Capture the cell that displays the provided text and extract its (X, Y) central coordinate. 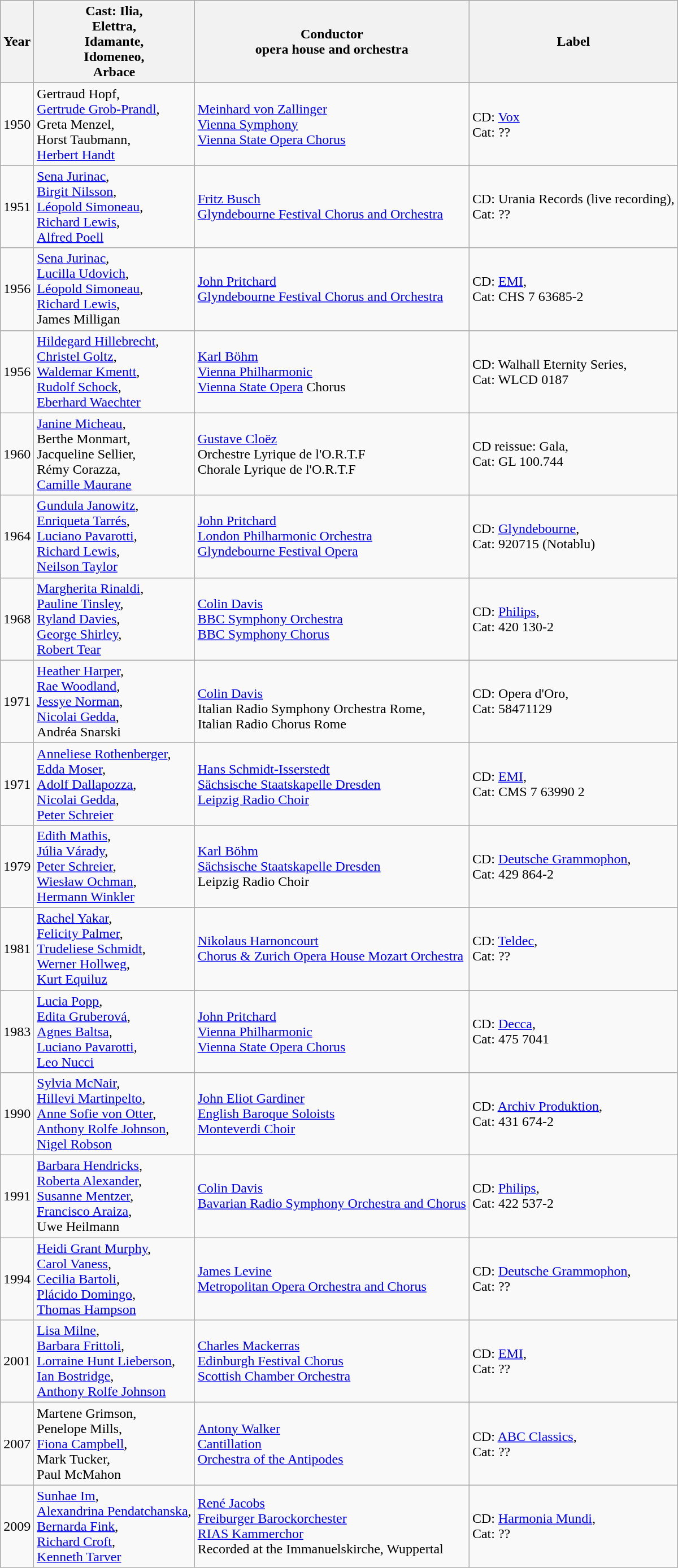
Meinhard von ZallingerVienna SymphonyVienna State Opera Chorus (332, 124)
Colin DavisBBC Symphony OrchestraBBC Symphony Chorus (332, 619)
Gustave CloëzOrchestre Lyrique de l'O.R.T.FChorale Lyrique de l'O.R.T.F (332, 454)
CD: Archiv Produktion,Cat: 431 674-2 (573, 1114)
1991 (17, 1196)
1950 (17, 124)
Lucia Popp,Edita Gruberová,Agnes Baltsa,Luciano Pavarotti,Leo Nucci (114, 1032)
Edith Mathis,Júlia Várady,Peter Schreier,Wiesław Ochman,Hermann Winkler (114, 866)
CD: VoxCat: ?? (573, 124)
1990 (17, 1114)
Karl BöhmSächsische Staatskapelle DresdenLeipzig Radio Choir (332, 866)
Charles MackerrasEdinburgh Festival ChorusScottish Chamber Orchestra (332, 1361)
Lisa Milne,Barbara Frittoli,Lorraine Hunt Lieberson,Ian Bostridge,Anthony Rolfe Johnson (114, 1361)
1979 (17, 866)
Heather Harper,Rae Woodland,Jessye Norman,Nicolai Gedda,Andréa Snarski (114, 701)
Conductoropera house and orchestra (332, 42)
Label (573, 42)
Fritz BuschGlyndebourne Festival Chorus and Orchestra (332, 207)
CD: Philips,Cat: 422 537-2 (573, 1196)
CD: Deutsche Grammophon,Cat: 429 864-2 (573, 866)
CD: EMI,Cat: ?? (573, 1361)
1960 (17, 454)
2007 (17, 1444)
CD: Teldec,Cat: ?? (573, 949)
Karl BöhmVienna PhilharmonicVienna State Opera Chorus (332, 372)
Martene Grimson,Penelope Mills,Fiona Campbell,Mark Tucker,Paul McMahon (114, 1444)
CD reissue: Gala,Cat: GL 100.744 (573, 454)
Rachel Yakar,Felicity Palmer,Trudeliese Schmidt,Werner Hollweg,Kurt Equiluz (114, 949)
1951 (17, 207)
CD: Philips,Cat: 420 130-2 (573, 619)
John PritchardVienna PhilharmonicVienna State Opera Chorus (332, 1032)
CD: Harmonia Mundi,Cat: ?? (573, 1526)
Sunhae Im,Alexandrina Pendatchanska,Bernarda Fink,Richard Croft,Kenneth Tarver (114, 1526)
Colin DavisBavarian Radio Symphony Orchestra and Chorus (332, 1196)
1968 (17, 619)
Sena Jurinac,Birgit Nilsson,Léopold Simoneau,Richard Lewis,Alfred Poell (114, 207)
CD: Deutsche Grammophon,Cat: ?? (573, 1279)
CD: Urania Records (live recording),Cat: ?? (573, 207)
John PritchardGlyndebourne Festival Chorus and Orchestra (332, 289)
James LevineMetropolitan Opera Orchestra and Chorus (332, 1279)
CD: Walhall Eternity Series,Cat: WLCD 0187 (573, 372)
Colin DavisItalian Radio Symphony Orchestra Rome,Italian Radio Chorus Rome (332, 701)
Hans Schmidt-IsserstedtSächsische Staatskapelle DresdenLeipzig Radio Choir (332, 784)
Barbara Hendricks,Roberta Alexander,Susanne Mentzer,Francisco Araiza,Uwe Heilmann (114, 1196)
Year (17, 42)
Gundula Janowitz,Enriqueta Tarrés,Luciano Pavarotti,Richard Lewis,Neilson Taylor (114, 536)
Janine Micheau,Berthe Monmart,Jacqueline Sellier,Rémy Corazza,Camille Maurane (114, 454)
Cast: Ilia,Elettra,Idamante,Idomeneo,Arbace (114, 42)
Antony WalkerCantillationOrchestra of the Antipodes (332, 1444)
1981 (17, 949)
Margherita Rinaldi,Pauline Tinsley,Ryland Davies,George Shirley,Robert Tear (114, 619)
CD: ABC Classics,Cat: ?? (573, 1444)
1994 (17, 1279)
Hildegard Hillebrecht,Christel Goltz,Waldemar Kmentt,Rudolf Schock,Eberhard Waechter (114, 372)
1983 (17, 1032)
Gertraud Hopf,Gertrude Grob-Prandl,Greta Menzel,Horst Taubmann,Herbert Handt (114, 124)
Anneliese Rothenberger,Edda Moser,Adolf Dallapozza,Nicolai Gedda,Peter Schreier (114, 784)
CD: EMI,Cat: CMS 7 63990 2 (573, 784)
2001 (17, 1361)
CD: Opera d'Oro,Cat: 58471129 (573, 701)
1964 (17, 536)
John Eliot GardinerEnglish Baroque SoloistsMonteverdi Choir (332, 1114)
Nikolaus HarnoncourtChorus & Zurich Opera House Mozart Orchestra (332, 949)
CD: Glyndebourne,Cat: 920715 (Notablu) (573, 536)
John PritchardLondon Philharmonic OrchestraGlyndebourne Festival Opera (332, 536)
Heidi Grant Murphy,Carol Vaness,Cecilia Bartoli,Plácido Domingo,Thomas Hampson (114, 1279)
CD: Decca,Cat: 475 7041 (573, 1032)
René JacobsFreiburger BarockorchesterRIAS KammerchorRecorded at the Immanuelskirche, Wuppertal (332, 1526)
CD: EMI,Cat: CHS 7 63685-2 (573, 289)
2009 (17, 1526)
Sena Jurinac,Lucilla Udovich,Léopold Simoneau,Richard Lewis,James Milligan (114, 289)
Sylvia McNair,Hillevi Martinpelto,Anne Sofie von Otter,Anthony Rolfe Johnson,Nigel Robson (114, 1114)
